For the text-containing cell, return its midpoint in [X, Y] coordinate format. 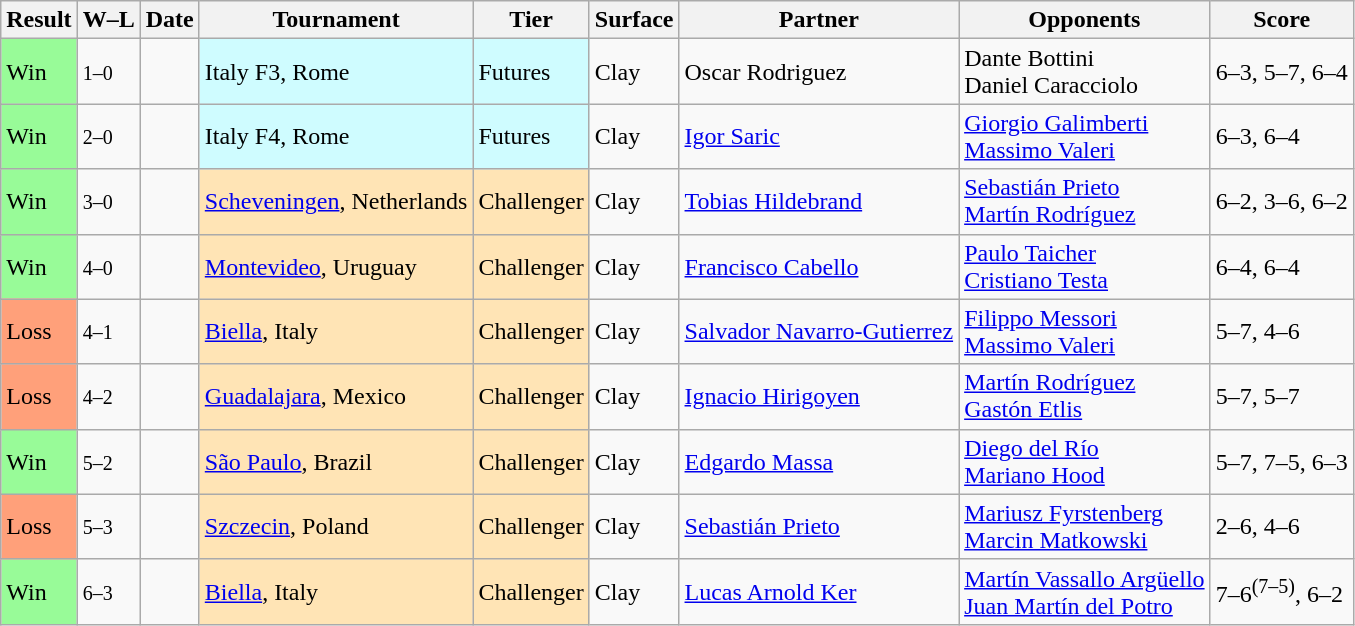
Igor Saric [819, 136]
5–2 [108, 462]
4–1 [108, 332]
Tier [531, 20]
6–3, 5–7, 6–4 [1282, 72]
Francisco Cabello [819, 266]
Guadalajara, Mexico [336, 396]
5–7, 4–6 [1282, 332]
Paulo Taicher Cristiano Testa [1085, 266]
Giorgio Galimberti Massimo Valeri [1085, 136]
Date [170, 20]
6–2, 3–6, 6–2 [1282, 202]
6–4, 6–4 [1282, 266]
Szczecin, Poland [336, 526]
1–0 [108, 72]
Partner [819, 20]
Italy F3, Rome [336, 72]
Dante Bottini Daniel Caracciolo [1085, 72]
6–3, 6–4 [1282, 136]
Edgardo Massa [819, 462]
Montevideo, Uruguay [336, 266]
Mariusz Fyrstenberg Marcin Matkowski [1085, 526]
3–0 [108, 202]
4–0 [108, 266]
Salvador Navarro-Gutierrez [819, 332]
Surface [634, 20]
2–6, 4–6 [1282, 526]
Opponents [1085, 20]
Scheveningen, Netherlands [336, 202]
Score [1282, 20]
5–3 [108, 526]
Tournament [336, 20]
Italy F4, Rome [336, 136]
Lucas Arnold Ker [819, 592]
5–7, 5–7 [1282, 396]
4–2 [108, 396]
Oscar Rodriguez [819, 72]
Diego del Río Mariano Hood [1085, 462]
5–7, 7–5, 6–3 [1282, 462]
2–0 [108, 136]
São Paulo, Brazil [336, 462]
Sebastián Prieto [819, 526]
Result [39, 20]
6–3 [108, 592]
7–6(7–5), 6–2 [1282, 592]
Martín Rodríguez Gastón Etlis [1085, 396]
Tobias Hildebrand [819, 202]
Filippo Messori Massimo Valeri [1085, 332]
W–L [108, 20]
Ignacio Hirigoyen [819, 396]
Martín Vassallo Argüello Juan Martín del Potro [1085, 592]
Sebastián Prieto Martín Rodríguez [1085, 202]
